Detect which cell encompasses the target text, then output its (X, Y) center coordinate. 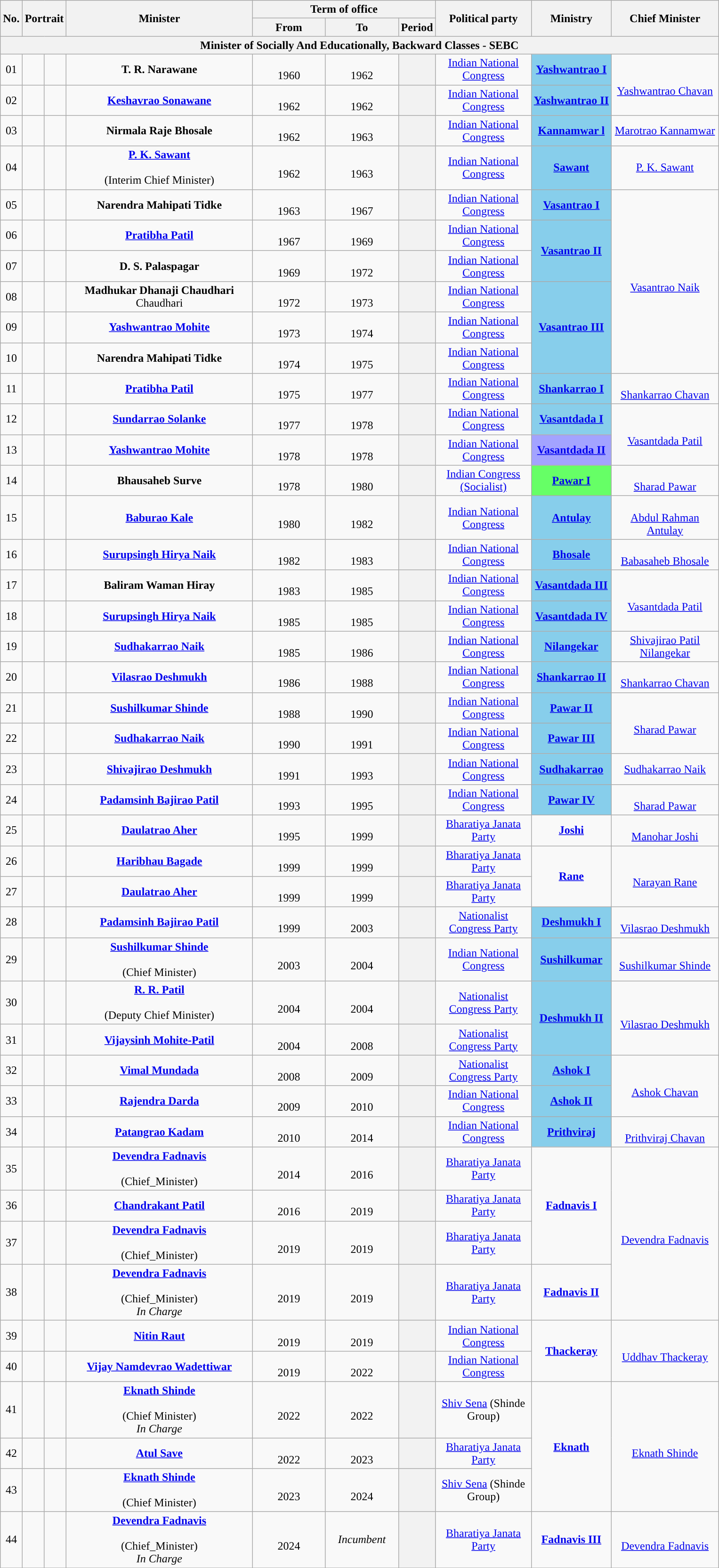
Term of office (344, 9)
Antulay (571, 518)
Uddhav Thackeray (665, 1351)
Indian Congress (Socialist) (483, 480)
02 (11, 100)
24 (11, 800)
06 (11, 236)
39 (11, 1336)
Baburao Kale (159, 518)
Pawar III (571, 739)
Vasantdada IV (571, 616)
Chief Minister (665, 18)
27 (11, 892)
34 (11, 1131)
Pawar IV (571, 800)
38 (11, 1292)
Political party (483, 18)
Babasaheb Bhosale (665, 555)
Vijay Namdevrao Wadettiwar (159, 1366)
Chandrakant Patil (159, 1206)
Nilangekar (571, 646)
Deshmukh II (571, 1018)
Kannamwar l (571, 131)
Manohar Joshi (665, 830)
Period (417, 27)
Sudhakarrao (571, 769)
26 (11, 861)
P. K. Sawant (Interim Chief Minister) (159, 168)
Sawant (571, 168)
Joshi (571, 830)
44 (11, 1540)
41 (11, 1409)
10 (11, 358)
11 (11, 389)
Sushilkumar Shinde (Chief Minister) (159, 959)
13 (11, 450)
Yashwantrao Chavan (665, 85)
Shankarrao I (571, 389)
17 (11, 585)
30 (11, 1003)
04 (11, 168)
22 (11, 739)
Vasantdada III (571, 585)
Pawar II (571, 707)
07 (11, 266)
Vimal Mundada (159, 1070)
Vasantrao I (571, 204)
To (362, 27)
Incumbent (362, 1540)
Sushilkumar (571, 959)
Vasantrao II (571, 251)
Baliram Waman Hiray (159, 585)
05 (11, 204)
Portrait (44, 18)
1960 (289, 70)
14 (11, 480)
Yashwantrao I (571, 70)
Keshavrao Sonawane (159, 100)
Thackeray (571, 1351)
Eknath (571, 1446)
21 (11, 707)
33 (11, 1101)
Vasantdada II (571, 450)
Fadnavis II (571, 1292)
35 (11, 1169)
Nitin Raut (159, 1336)
Prithviraj (571, 1131)
32 (11, 1070)
P. K. Sawant (665, 168)
Madhukar Dhanaji Chaudhari Chaudhari (159, 297)
18 (11, 616)
19 (11, 646)
No. (11, 18)
Shivajirao Deshmukh (159, 769)
15 (11, 518)
D. S. Palaspagar (159, 266)
Deshmukh I (571, 922)
Yashwantrao II (571, 100)
Haribhau Bagade (159, 861)
Bhosale (571, 555)
Ashok Chavan (665, 1086)
Fadnavis I (571, 1206)
Atul Save (159, 1453)
01 (11, 70)
09 (11, 327)
Vasantdada I (571, 419)
Pawar I (571, 480)
Nirmala Raje Bhosale (159, 131)
Rajendra Darda (159, 1101)
Rane (571, 877)
08 (11, 297)
Minister (159, 18)
40 (11, 1366)
Fadnavis III (571, 1540)
42 (11, 1453)
43 (11, 1490)
Patangrao Kadam (159, 1131)
Shivajirao Patil Nilangekar (665, 646)
Vasantrao III (571, 327)
03 (11, 131)
Marotrao Kannamwar (665, 131)
Eknath Shinde (Chief Minister)In Charge (159, 1409)
From (289, 27)
28 (11, 922)
Ashok II (571, 1101)
Ministry (571, 18)
Bhausaheb Surve (159, 480)
Eknath Shinde (665, 1446)
31 (11, 1040)
Minister of Socially And Educationally, Backward Classes - SEBC (360, 45)
16 (11, 555)
12 (11, 419)
20 (11, 677)
Vasantrao Naik (665, 281)
Abdul Rahman Antulay (665, 518)
Eknath Shinde (Chief Minister) (159, 1490)
T. R. Narawane (159, 70)
Sundarrao Solanke (159, 419)
29 (11, 959)
Vijaysinh Mohite-Patil (159, 1040)
23 (11, 769)
36 (11, 1206)
Narayan Rane (665, 877)
Prithviraj Chavan (665, 1131)
37 (11, 1243)
Ashok I (571, 1070)
R. R. Patil (Deputy Chief Minister) (159, 1003)
25 (11, 830)
Shankarrao II (571, 677)
